From the cell containing the given text, extract its center point as (X, Y) coordinate. 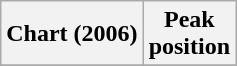
Peakposition (189, 34)
Chart (2006) (72, 34)
